Find where the given text appears and provide that cell's center as (x, y) coordinate. 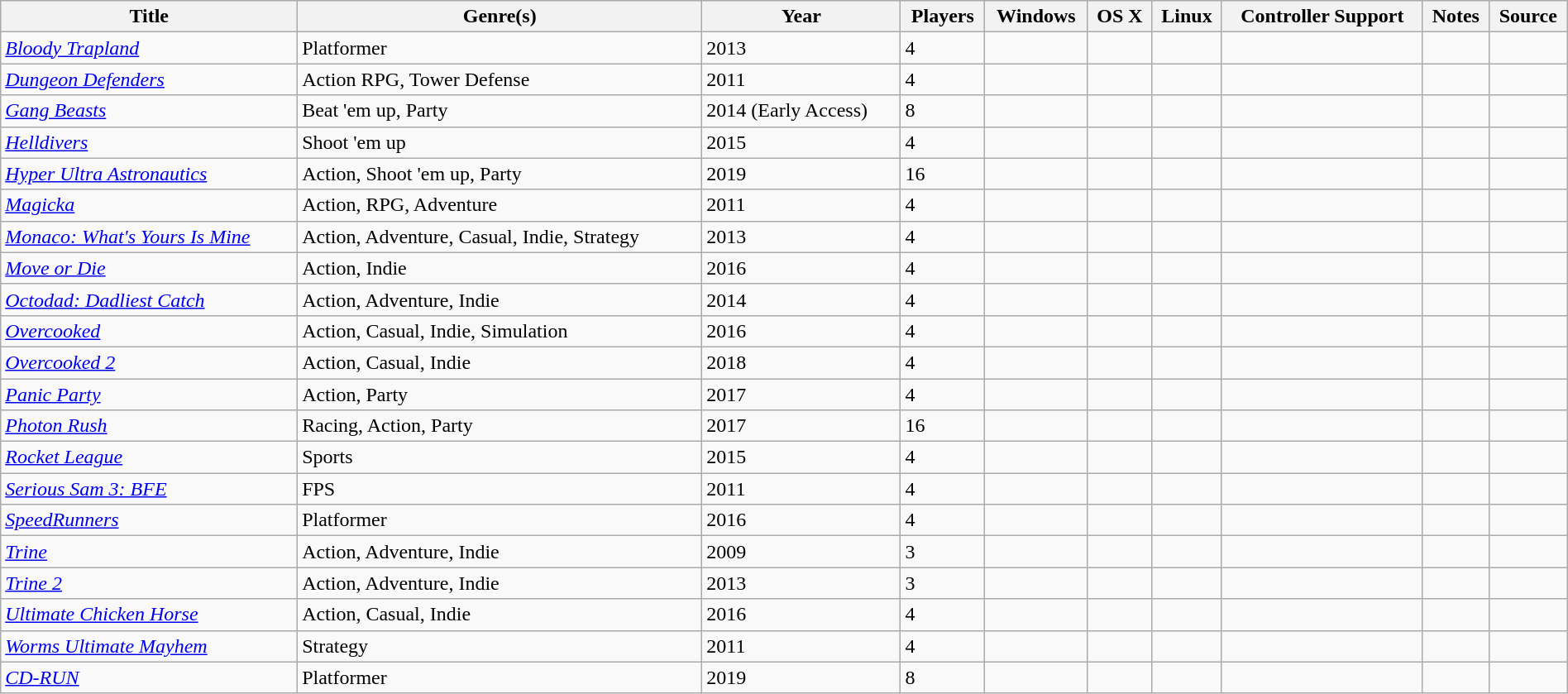
Sports (500, 457)
Monaco: What's Yours Is Mine (149, 237)
Overcooked 2 (149, 362)
Strategy (500, 646)
Genre(s) (500, 17)
Overcooked (149, 331)
2014 (801, 299)
Beat 'em up, Party (500, 111)
Title (149, 17)
2018 (801, 362)
2014 (Early Access) (801, 111)
Ultimate Chicken Horse (149, 615)
Action, Party (500, 395)
Gang Beasts (149, 111)
Panic Party (149, 395)
Action, Adventure, Casual, Indie, Strategy (500, 237)
Helldivers (149, 142)
Trine (149, 552)
Magicka (149, 205)
Dungeon Defenders (149, 79)
Worms Ultimate Mayhem (149, 646)
Bloody Trapland (149, 48)
Racing, Action, Party (500, 426)
Action, Indie (500, 268)
Controller Support (1322, 17)
Serious Sam 3: BFE (149, 489)
Action, Casual, Indie, Simulation (500, 331)
Shoot 'em up (500, 142)
Rocket League (149, 457)
2009 (801, 552)
OS X (1120, 17)
Action RPG, Tower Defense (500, 79)
Trine 2 (149, 583)
Source (1528, 17)
Photon Rush (149, 426)
CD-RUN (149, 677)
Octodad: Dadliest Catch (149, 299)
Action, RPG, Adventure (500, 205)
Action, Shoot 'em up, Party (500, 174)
Players (943, 17)
Hyper Ultra Astronautics (149, 174)
Notes (1456, 17)
FPS (500, 489)
Linux (1188, 17)
SpeedRunners (149, 520)
Move or Die (149, 268)
Year (801, 17)
Windows (1037, 17)
